Capture the cell that displays the provided text and extract its (X, Y) central coordinate. 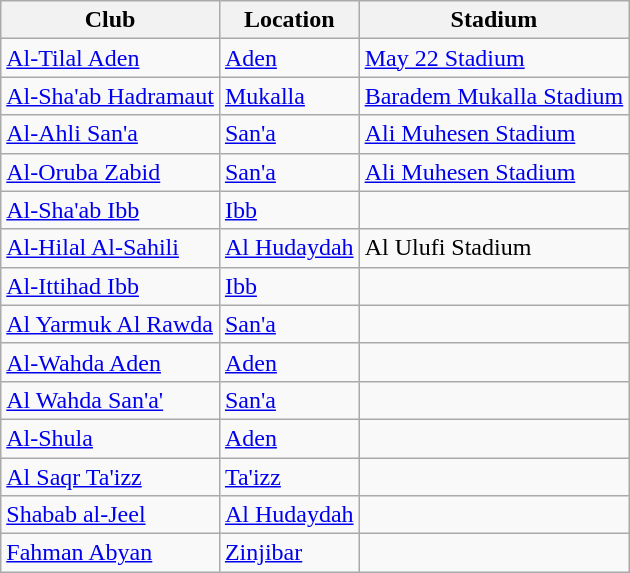
Mukalla (289, 96)
Zinjibar (289, 553)
Al-Hilal Al-Sahili (110, 248)
Al-Ittihad Ibb (110, 286)
Al-Sha'ab Ibb (110, 210)
Fahman Abyan (110, 553)
May 22 Stadium (494, 58)
Shabab al-Jeel (110, 515)
Al-Sha'ab Hadramaut (110, 96)
Al-Ahli San'a (110, 134)
Al-Wahda Aden (110, 362)
Al Wahda San'a' (110, 400)
Al Yarmuk Al Rawda (110, 324)
Al Saqr Ta'izz (110, 477)
Al Ulufi Stadium (494, 248)
Location (289, 20)
Al-Tilal Aden (110, 58)
Baradem Mukalla Stadium (494, 96)
Al-Oruba Zabid (110, 172)
Stadium (494, 20)
Club (110, 20)
Al-Shula (110, 438)
Ta'izz (289, 477)
